Locate the cell with the specified text and output its [x, y] center coordinate. 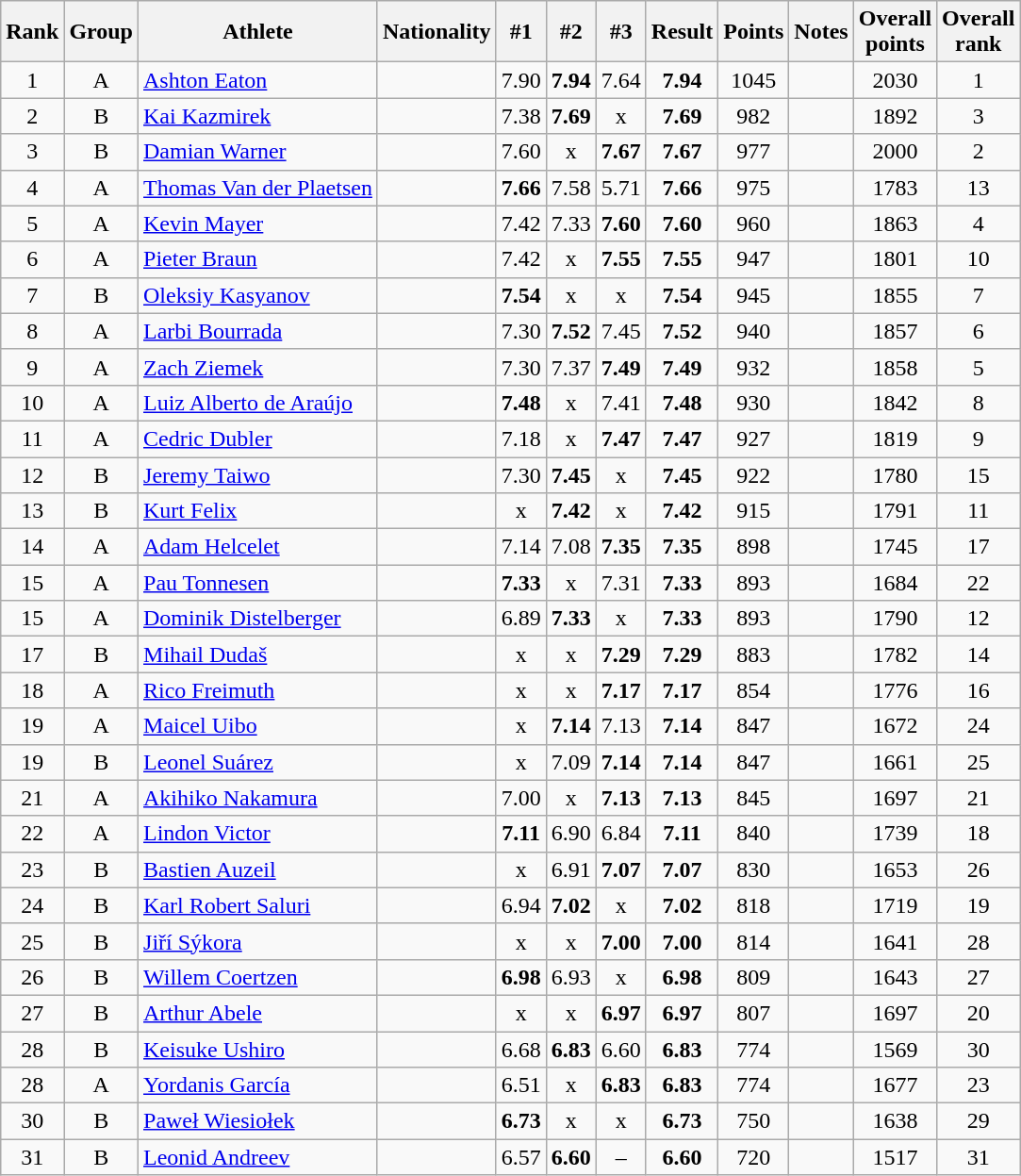
6.89 [520, 619]
Nationality [436, 32]
809 [754, 977]
898 [754, 547]
750 [754, 1121]
Group [102, 32]
840 [754, 834]
1855 [895, 295]
7.08 [571, 547]
20 [979, 1013]
1892 [895, 116]
Overallpoints [895, 32]
Mihail Dudaš [258, 654]
Adam Helcelet [258, 547]
1863 [895, 224]
1569 [895, 1050]
720 [754, 1157]
807 [754, 1013]
Akihiko Nakamura [258, 798]
Kai Kazmirek [258, 116]
Result [682, 32]
Dominik Distelberger [258, 619]
Jiří Sýkora [258, 941]
Pieter Braun [258, 259]
6.90 [571, 834]
6.91 [571, 870]
1661 [895, 762]
Pau Tonnesen [258, 583]
Yordanis García [258, 1085]
7.38 [520, 116]
7.18 [520, 439]
960 [754, 224]
Willem Coertzen [258, 977]
1638 [895, 1121]
– [620, 1157]
1677 [895, 1085]
915 [754, 511]
6.68 [520, 1050]
1780 [895, 474]
975 [754, 188]
#2 [571, 32]
6.94 [520, 905]
7.09 [571, 762]
Leonel Suárez [258, 762]
Lindon Victor [258, 834]
1783 [895, 188]
7.41 [620, 403]
1776 [895, 690]
1790 [895, 619]
Larbi Bourrada [258, 331]
5.71 [620, 188]
Ashton Eaton [258, 80]
Kevin Mayer [258, 224]
7.37 [571, 367]
927 [754, 439]
16 [979, 690]
2030 [895, 80]
Zach Ziemek [258, 367]
#1 [520, 32]
1684 [895, 583]
1672 [895, 726]
#3 [620, 32]
Rank [32, 32]
6.93 [571, 977]
Overallrank [979, 32]
1643 [895, 977]
7.58 [571, 188]
940 [754, 331]
845 [754, 798]
6.84 [620, 834]
Rico Freimuth [258, 690]
947 [754, 259]
854 [754, 690]
1517 [895, 1157]
Keisuke Ushiro [258, 1050]
6.51 [520, 1085]
7.90 [520, 80]
Notes [821, 32]
1858 [895, 367]
982 [754, 116]
7.64 [620, 80]
883 [754, 654]
Paweł Wiesiołek [258, 1121]
Karl Robert Saluri [258, 905]
1653 [895, 870]
7.31 [620, 583]
1819 [895, 439]
1801 [895, 259]
Thomas Van der Plaetsen [258, 188]
932 [754, 367]
977 [754, 152]
930 [754, 403]
1719 [895, 905]
Cedric Dubler [258, 439]
6.57 [520, 1157]
Jeremy Taiwo [258, 474]
1641 [895, 941]
1739 [895, 834]
Maicel Uibo [258, 726]
818 [754, 905]
1857 [895, 331]
Oleksiy Kasyanov [258, 295]
Kurt Felix [258, 511]
Leonid Andreev [258, 1157]
Luiz Alberto de Araújo [258, 403]
814 [754, 941]
Damian Warner [258, 152]
1045 [754, 80]
1842 [895, 403]
1791 [895, 511]
945 [754, 295]
Arthur Abele [258, 1013]
1745 [895, 547]
Athlete [258, 32]
2000 [895, 152]
922 [754, 474]
1782 [895, 654]
Bastien Auzeil [258, 870]
29 [979, 1121]
830 [754, 870]
Points [754, 32]
